Return the [x, y] coordinate for the center point of the cell that contains the specified text.  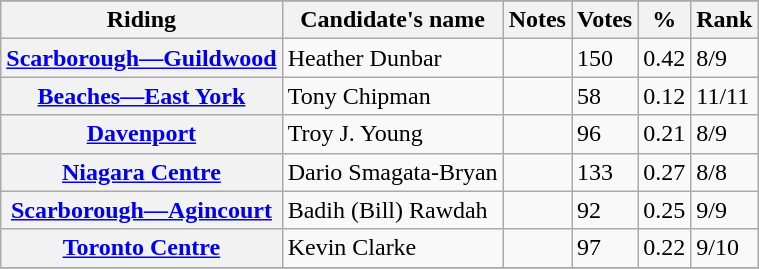
9/9 [724, 210]
Rank [724, 20]
Votes [605, 20]
Riding [142, 20]
0.27 [664, 172]
97 [605, 248]
0.22 [664, 248]
96 [605, 134]
133 [605, 172]
0.42 [664, 58]
8/8 [724, 172]
Niagara Centre [142, 172]
Kevin Clarke [392, 248]
11/11 [724, 96]
150 [605, 58]
0.25 [664, 210]
Notes [537, 20]
Tony Chipman [392, 96]
92 [605, 210]
9/10 [724, 248]
Scarborough—Agincourt [142, 210]
Troy J. Young [392, 134]
Toronto Centre [142, 248]
Heather Dunbar [392, 58]
Dario Smagata-Bryan [392, 172]
Scarborough—Guildwood [142, 58]
Beaches—East York [142, 96]
% [664, 20]
Candidate's name [392, 20]
0.21 [664, 134]
58 [605, 96]
Davenport [142, 134]
Badih (Bill) Rawdah [392, 210]
0.12 [664, 96]
